Find where the given text appears and provide that cell's center as [X, Y] coordinate. 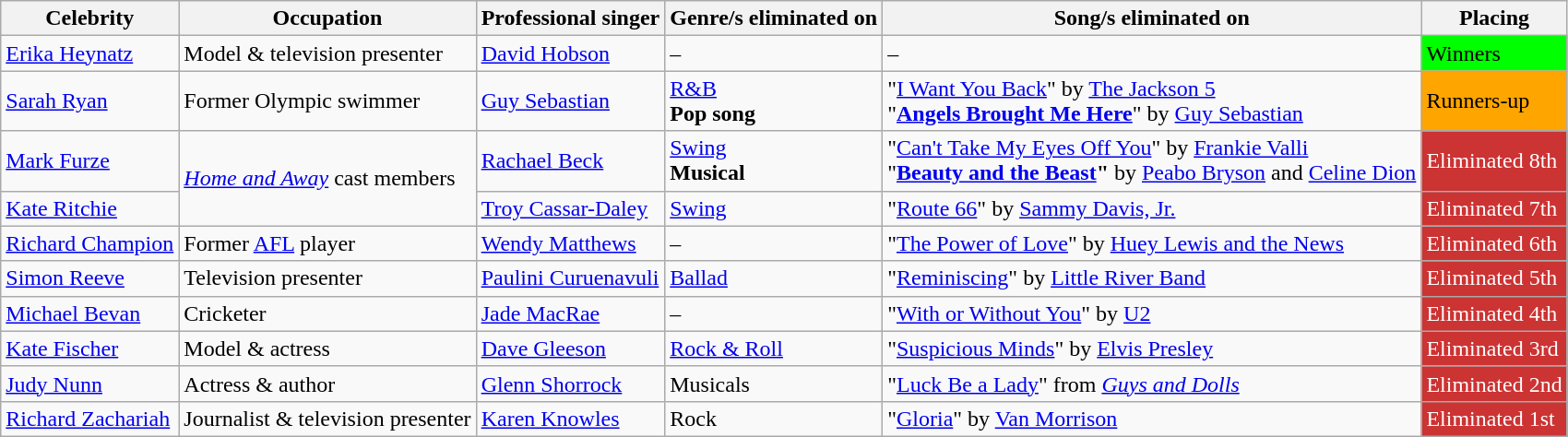
Song/s eliminated on [1152, 18]
"The Power of Love" by Huey Lewis and the News [1152, 243]
Musicals [774, 384]
Placing [1494, 18]
Runners-up [1494, 101]
Swing [774, 208]
Mark Furze [90, 160]
Journalist & television presenter [327, 419]
Judy Nunn [90, 384]
David Hobson [570, 53]
Model & actress [327, 348]
Eliminated 1st [1494, 419]
Paulini Curuenavuli [570, 278]
Eliminated 3rd [1494, 348]
"Can't Take My Eyes Off You" by Frankie Valli"Beauty and the Beast" by Peabo Bryson and Celine Dion [1152, 160]
"With or Without You" by U2 [1152, 313]
Home and Away cast members [327, 179]
Cricketer [327, 313]
Richard Zachariah [90, 419]
"I Want You Back" by The Jackson 5"Angels Brought Me Here" by Guy Sebastian [1152, 101]
Kate Ritchie [90, 208]
SwingMusical [774, 160]
Rachael Beck [570, 160]
Eliminated 7th [1494, 208]
Karen Knowles [570, 419]
Kate Fischer [90, 348]
Actress & author [327, 384]
"Gloria" by Van Morrison [1152, 419]
Erika Heynatz [90, 53]
"Reminiscing" by Little River Band [1152, 278]
R&BPop song [774, 101]
Television presenter [327, 278]
Eliminated 8th [1494, 160]
Eliminated 4th [1494, 313]
Richard Champion [90, 243]
Dave Gleeson [570, 348]
Celebrity [90, 18]
"Suspicious Minds" by Elvis Presley [1152, 348]
Model & television presenter [327, 53]
Eliminated 5th [1494, 278]
Professional singer [570, 18]
Simon Reeve [90, 278]
Former Olympic swimmer [327, 101]
Ballad [774, 278]
Eliminated 6th [1494, 243]
Eliminated 2nd [1494, 384]
"Route 66" by Sammy Davis, Jr. [1152, 208]
Occupation [327, 18]
Wendy Matthews [570, 243]
Winners [1494, 53]
Genre/s eliminated on [774, 18]
Rock & Roll [774, 348]
Glenn Shorrock [570, 384]
Sarah Ryan [90, 101]
Former AFL player [327, 243]
Michael Bevan [90, 313]
Jade MacRae [570, 313]
Guy Sebastian [570, 101]
"Luck Be a Lady" from Guys and Dolls [1152, 384]
Troy Cassar-Daley [570, 208]
Rock [774, 419]
